Scan for the cell matching the given text and deliver its [X, Y] coordinate at center. 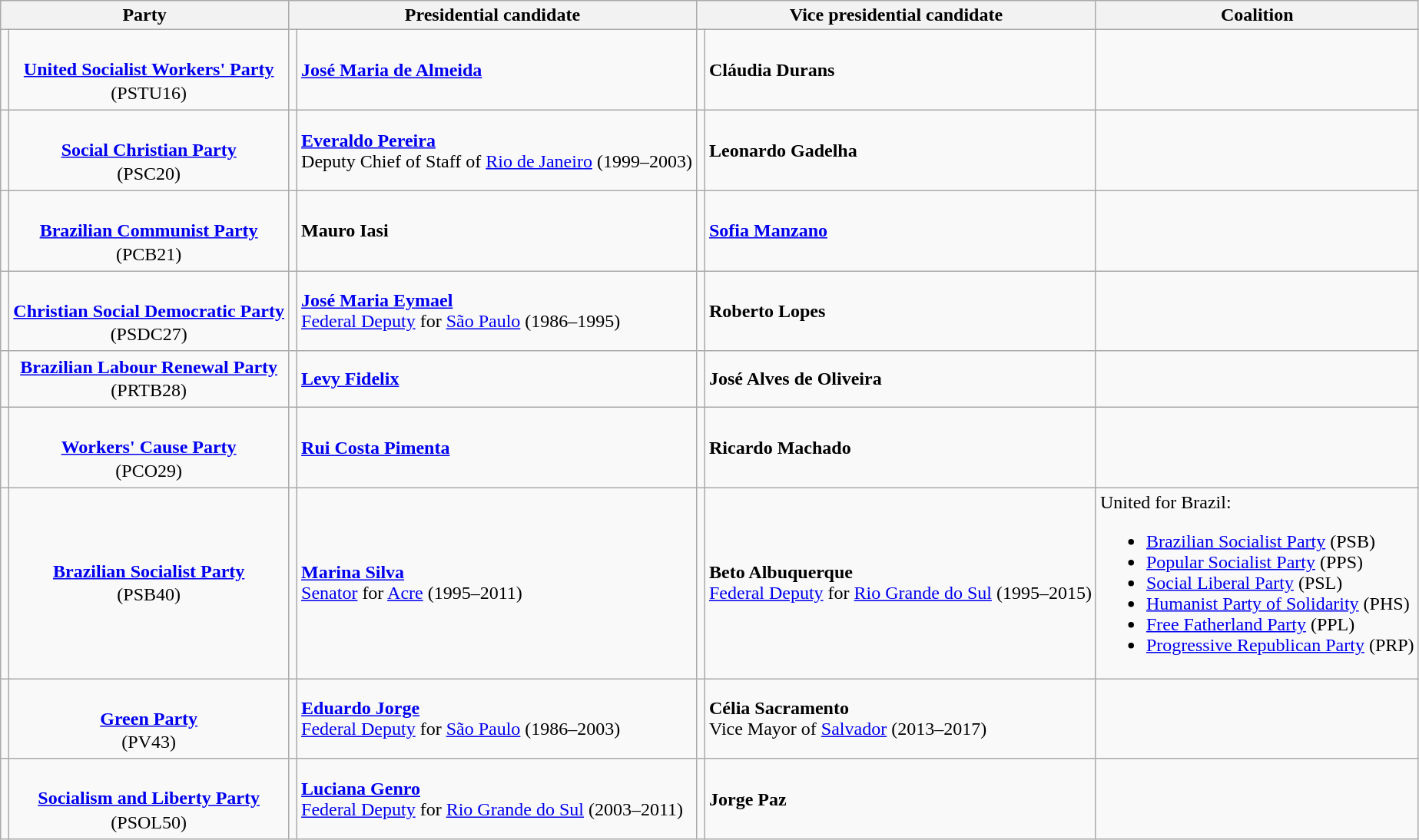
Brazilian Labour Renewal Party(PRTB28) [149, 379]
Presidential candidate [492, 15]
Mauro Iasi [497, 230]
Levy Fidelix [497, 379]
Marina SilvaSenator for Acre (1995–2011) [497, 584]
Luciana GenroFederal Deputy for Rio Grande do Sul (2003–2011) [497, 799]
Socialism and Liberty Party(PSOL50) [149, 799]
United Socialist Workers' Party(PSTU16) [149, 71]
Roberto Lopes [900, 312]
José Maria EymaelFederal Deputy for São Paulo (1986–1995) [497, 312]
Party [144, 15]
Workers' Cause Party(PCO29) [149, 448]
Vice presidential candidate [896, 15]
Cláudia Durans [900, 71]
Social Christian Party(PSC20) [149, 150]
Coalition [1257, 15]
Ricardo Machado [900, 448]
Jorge Paz [900, 799]
Sofia Manzano [900, 230]
Christian Social Democratic Party(PSDC27) [149, 312]
Beto AlbuquerqueFederal Deputy for Rio Grande do Sul (1995–2015) [900, 584]
Everaldo PereiraDeputy Chief of Staff of Rio de Janeiro (1999–2003) [497, 150]
Célia SacramentoVice Mayor of Salvador (2013–2017) [900, 719]
Brazilian Socialist Party(PSB40) [149, 584]
Green Party(PV43) [149, 719]
José Maria de Almeida [497, 71]
Brazilian Communist Party(PCB21) [149, 230]
Eduardo JorgeFederal Deputy for São Paulo (1986–2003) [497, 719]
Leonardo Gadelha [900, 150]
Rui Costa Pimenta [497, 448]
José Alves de Oliveira [900, 379]
